Identify which cell holds the provided text, then report its (X, Y) central coordinate. 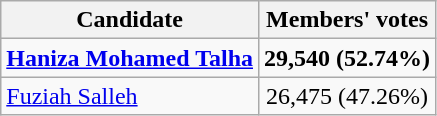
Fuziah Salleh (130, 96)
29,540 (52.74%) (348, 58)
Members' votes (348, 20)
Candidate (130, 20)
26,475 (47.26%) (348, 96)
Haniza Mohamed Talha (130, 58)
